For the text-containing cell, return its midpoint in [x, y] coordinate format. 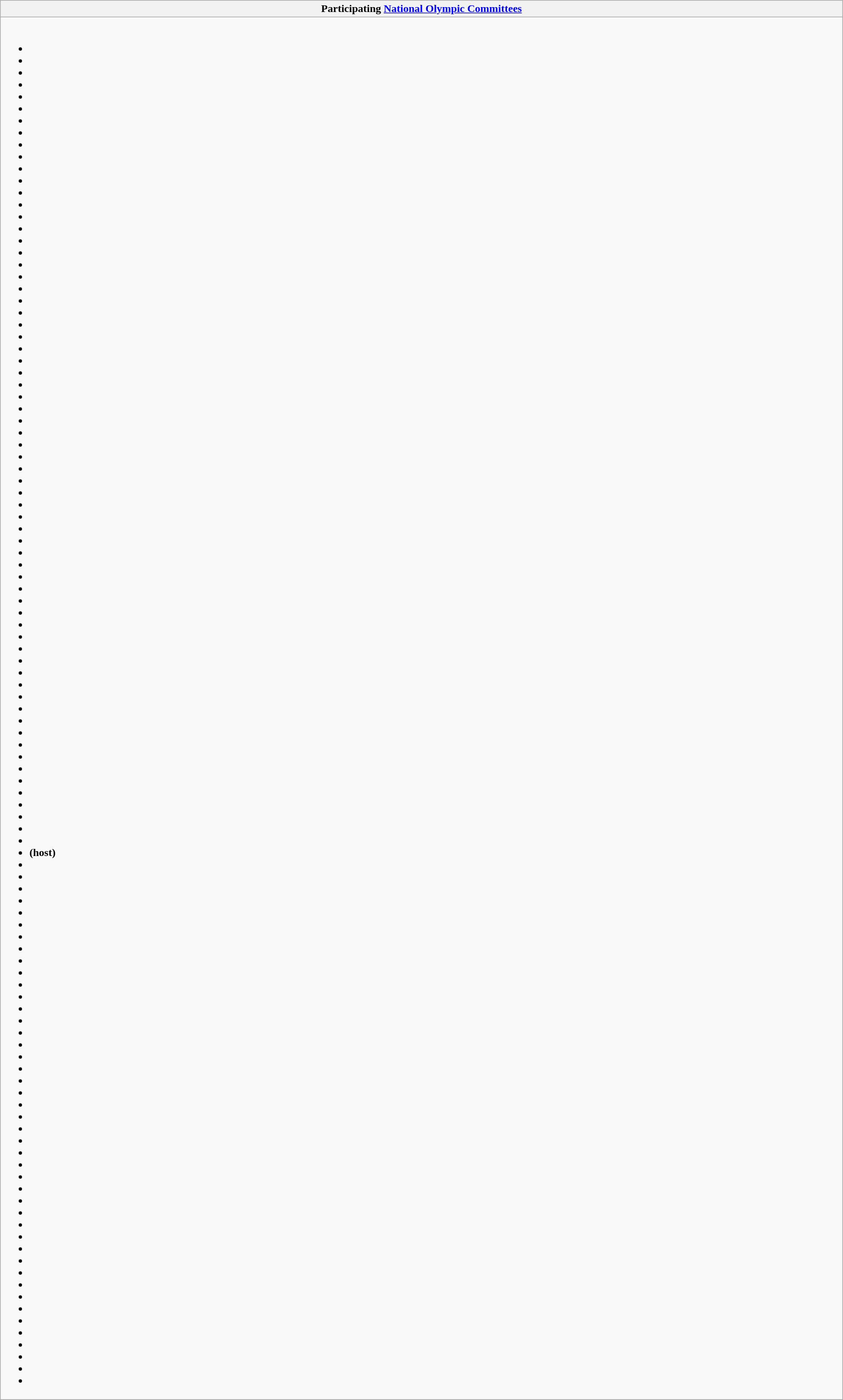
(host) [421, 708]
Participating National Olympic Committees [421, 9]
